Output the (X, Y) coordinate of the center of the cell containing the given text.  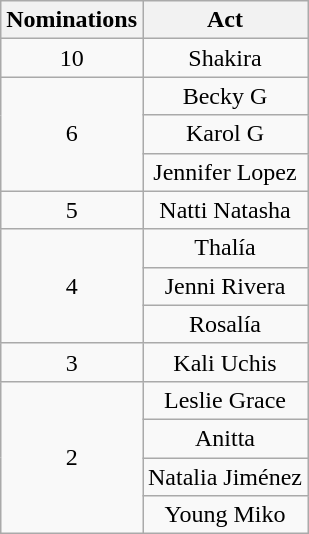
Kali Uchis (224, 362)
10 (72, 58)
Karol G (224, 134)
Rosalía (224, 324)
2 (72, 457)
5 (72, 210)
Leslie Grace (224, 400)
6 (72, 134)
3 (72, 362)
Young Miko (224, 515)
4 (72, 286)
Natti Natasha (224, 210)
Thalía (224, 248)
Shakira (224, 58)
Act (224, 20)
Becky G (224, 96)
Jenni Rivera (224, 286)
Anitta (224, 438)
Natalia Jiménez (224, 477)
Jennifer Lopez (224, 172)
Nominations (72, 20)
